For the text-containing cell, return its midpoint in [X, Y] coordinate format. 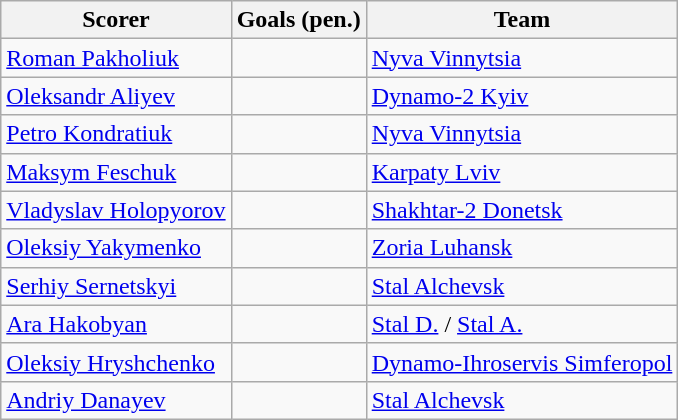
Oleksiy Yakymenko [116, 248]
Shakhtar-2 Donetsk [522, 210]
Zoria Luhansk [522, 248]
Goals (pen.) [298, 20]
Maksym Feschuk [116, 172]
Vladyslav Holopyorov [116, 210]
Dynamo-2 Kyiv [522, 96]
Petro Kondratiuk [116, 134]
Oleksandr Aliyev [116, 96]
Roman Pakholiuk [116, 58]
Andriy Danayev [116, 400]
Stal D. / Stal A. [522, 324]
Karpaty Lviv [522, 172]
Ara Hakobyan [116, 324]
Serhiy Sernetskyi [116, 286]
Dynamo-Ihroservis Simferopol [522, 362]
Scorer [116, 20]
Team [522, 20]
Oleksiy Hryshchenko [116, 362]
